Scan for the cell matching the given text and deliver its (x, y) coordinate at center. 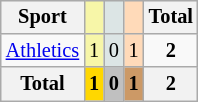
Sport (42, 17)
Athletics (42, 51)
